Search for the cell housing the specified text and yield its (X, Y) center coordinate. 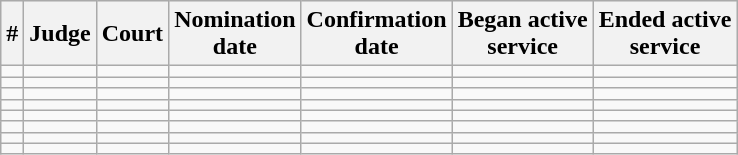
Began activeservice (522, 34)
# (12, 34)
Judge (60, 34)
Ended activeservice (665, 34)
Court (132, 34)
Confirmationdate (376, 34)
Nominationdate (235, 34)
